Pinpoint the cell where the given text exists, returning its (X, Y) midpoint coordinate. 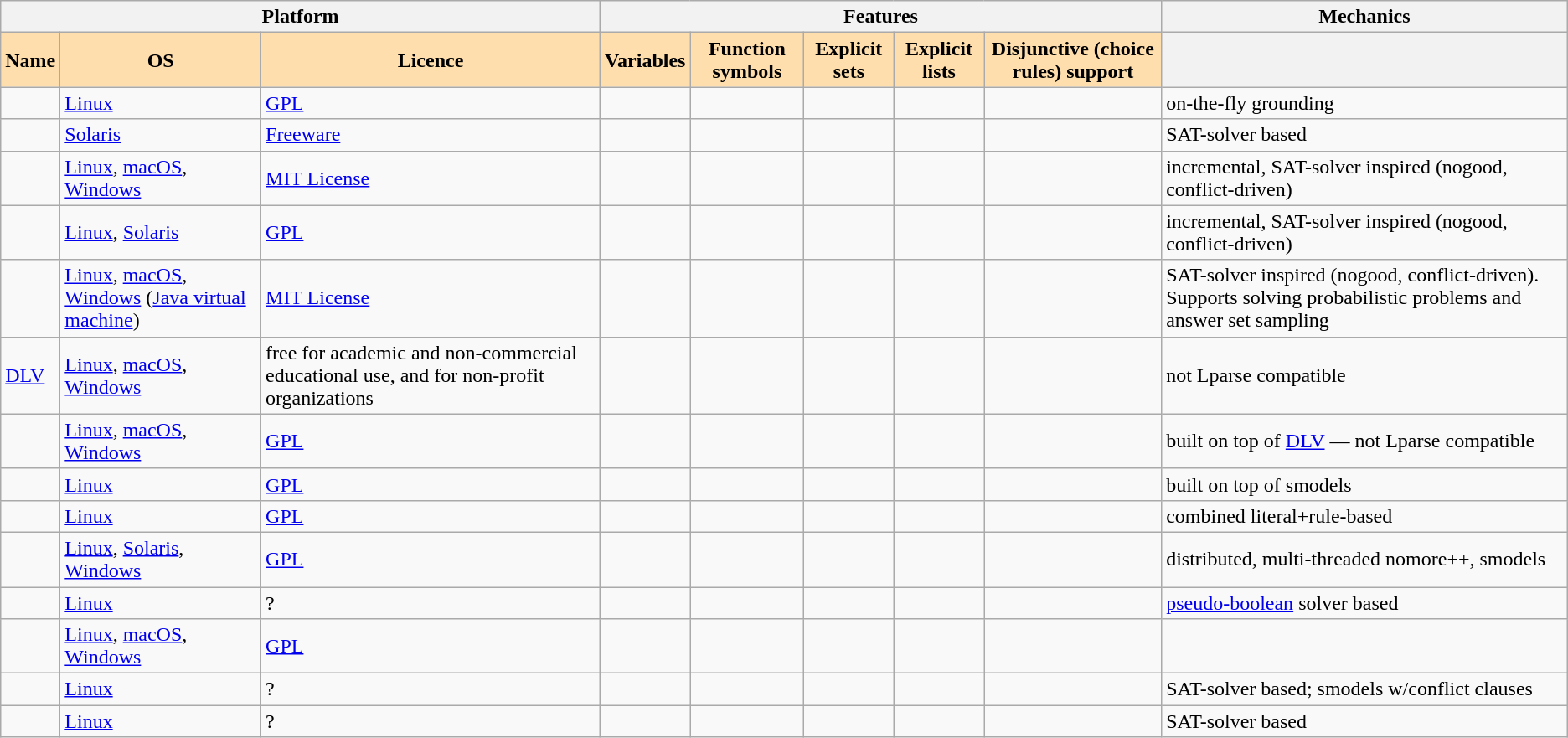
Solaris (161, 135)
Name (30, 60)
OS (161, 60)
Linux, macOS, Windows (Java virtual machine) (161, 298)
SAT-solver based; smodels w/conflict clauses (1365, 689)
Features (880, 17)
Disjunctive (choice rules) support (1073, 60)
pseudo-boolean solver based (1365, 602)
DLV (30, 375)
SAT-solver inspired (nogood, conflict-driven). Supports solving probabilistic problems and answer set sampling (1365, 298)
Explicit lists (939, 60)
on-the-fly grounding (1365, 103)
Freeware (431, 135)
distributed, multi-threaded nomore++, smodels (1365, 560)
Licence (431, 60)
Linux, Solaris (161, 233)
Variables (645, 60)
Platform (301, 17)
built on top of DLV — not Lparse compatible (1365, 441)
built on top of smodels (1365, 484)
Function symbols (747, 60)
Explicit sets (849, 60)
Mechanics (1365, 17)
combined literal+rule-based (1365, 516)
not Lparse compatible (1365, 375)
Linux, Solaris, Windows (161, 560)
free for academic and non-commercial educational use, and for non-profit organizations (431, 375)
